Determine the [x, y] coordinate at the center of the cell enclosing the given text.  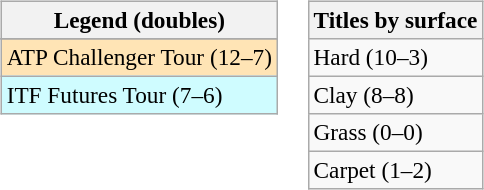
Titles by surface [396, 20]
Hard (10–3) [396, 57]
Carpet (1–2) [396, 171]
Legend (doubles) [139, 20]
Grass (0–0) [396, 133]
Clay (8–8) [396, 95]
ITF Futures Tour (7–6) [139, 95]
ATP Challenger Tour (12–7) [139, 57]
